Pinpoint the cell where the given text exists, returning its (x, y) midpoint coordinate. 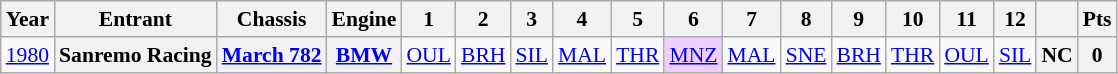
3 (532, 19)
12 (1016, 19)
NC (1056, 55)
Chassis (272, 19)
6 (693, 19)
SNE (806, 55)
1 (428, 19)
Engine (364, 19)
0 (1098, 55)
10 (912, 19)
1980 (28, 55)
7 (751, 19)
Sanremo Racing (136, 55)
4 (582, 19)
Pts (1098, 19)
MNZ (693, 55)
Year (28, 19)
2 (484, 19)
8 (806, 19)
BMW (364, 55)
5 (638, 19)
March 782 (272, 55)
11 (966, 19)
Entrant (136, 19)
9 (858, 19)
